Pinpoint the cell where the given text exists, returning its (x, y) midpoint coordinate. 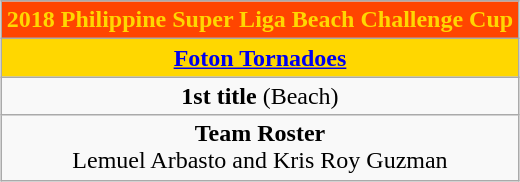
1st title (Beach) (260, 96)
2018 Philippine Super Liga Beach Challenge Cup (260, 20)
Team RosterLemuel Arbasto and Kris Roy Guzman (260, 148)
Foton Tornadoes (260, 58)
